Determine the [x, y] coordinate at the center of the cell enclosing the given text.  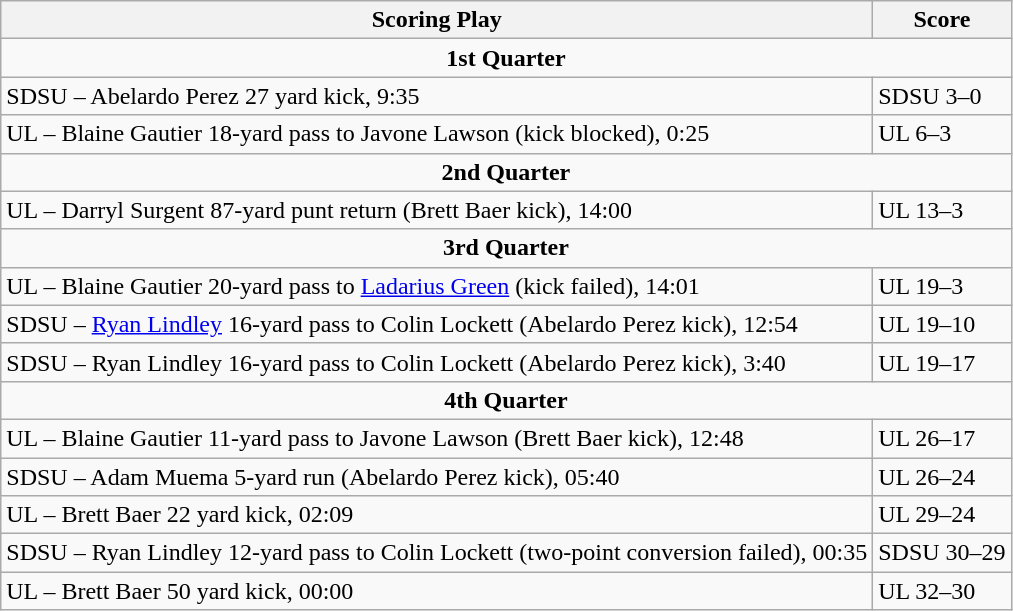
2nd Quarter [506, 172]
UL 6–3 [942, 134]
3rd Quarter [506, 248]
UL 29–24 [942, 515]
UL 26–24 [942, 477]
4th Quarter [506, 400]
UL – Darryl Surgent 87-yard punt return (Brett Baer kick), 14:00 [437, 210]
UL 13–3 [942, 210]
1st Quarter [506, 58]
UL – Blaine Gautier 11-yard pass to Javone Lawson (Brett Baer kick), 12:48 [437, 438]
UL – Brett Baer 22 yard kick, 02:09 [437, 515]
SDSU 3–0 [942, 96]
Scoring Play [437, 20]
UL – Blaine Gautier 20-yard pass to Ladarius Green (kick failed), 14:01 [437, 286]
UL 19–3 [942, 286]
SDSU – Ryan Lindley 16-yard pass to Colin Lockett (Abelardo Perez kick), 3:40 [437, 362]
UL – Brett Baer 50 yard kick, 00:00 [437, 591]
UL 19–17 [942, 362]
UL – Blaine Gautier 18-yard pass to Javone Lawson (kick blocked), 0:25 [437, 134]
UL 32–30 [942, 591]
UL 19–10 [942, 324]
SDSU – Adam Muema 5-yard run (Abelardo Perez kick), 05:40 [437, 477]
Score [942, 20]
SDSU – Abelardo Perez 27 yard kick, 9:35 [437, 96]
SDSU 30–29 [942, 553]
SDSU – Ryan Lindley 12-yard pass to Colin Lockett (two-point conversion failed), 00:35 [437, 553]
UL 26–17 [942, 438]
SDSU – Ryan Lindley 16-yard pass to Colin Lockett (Abelardo Perez kick), 12:54 [437, 324]
